Detect which cell encompasses the target text, then output its (x, y) center coordinate. 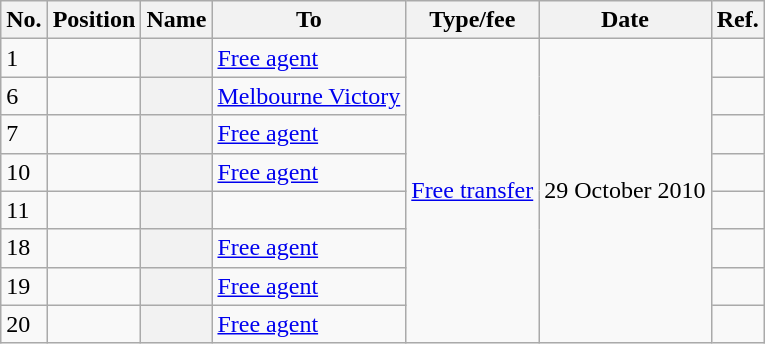
Date (625, 20)
18 (24, 248)
Ref. (738, 20)
10 (24, 172)
20 (24, 324)
1 (24, 58)
11 (24, 210)
Name (176, 20)
19 (24, 286)
To (309, 20)
29 October 2010 (625, 191)
Free transfer (472, 191)
Type/fee (472, 20)
7 (24, 134)
Melbourne Victory (309, 96)
No. (24, 20)
6 (24, 96)
Position (94, 20)
